From the cell containing the given text, extract its center point as [X, Y] coordinate. 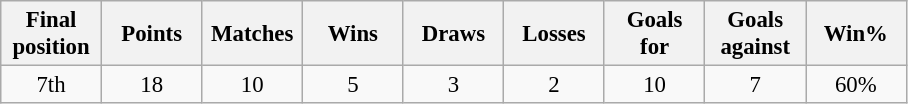
Goals for [654, 34]
Matches [252, 34]
7th [52, 85]
2 [554, 85]
Goals against [756, 34]
Points [152, 34]
5 [354, 85]
Final position [52, 34]
Win% [856, 34]
Losses [554, 34]
3 [454, 85]
60% [856, 85]
Draws [454, 34]
18 [152, 85]
7 [756, 85]
Wins [354, 34]
